Detect which cell encompasses the target text, then output its [x, y] center coordinate. 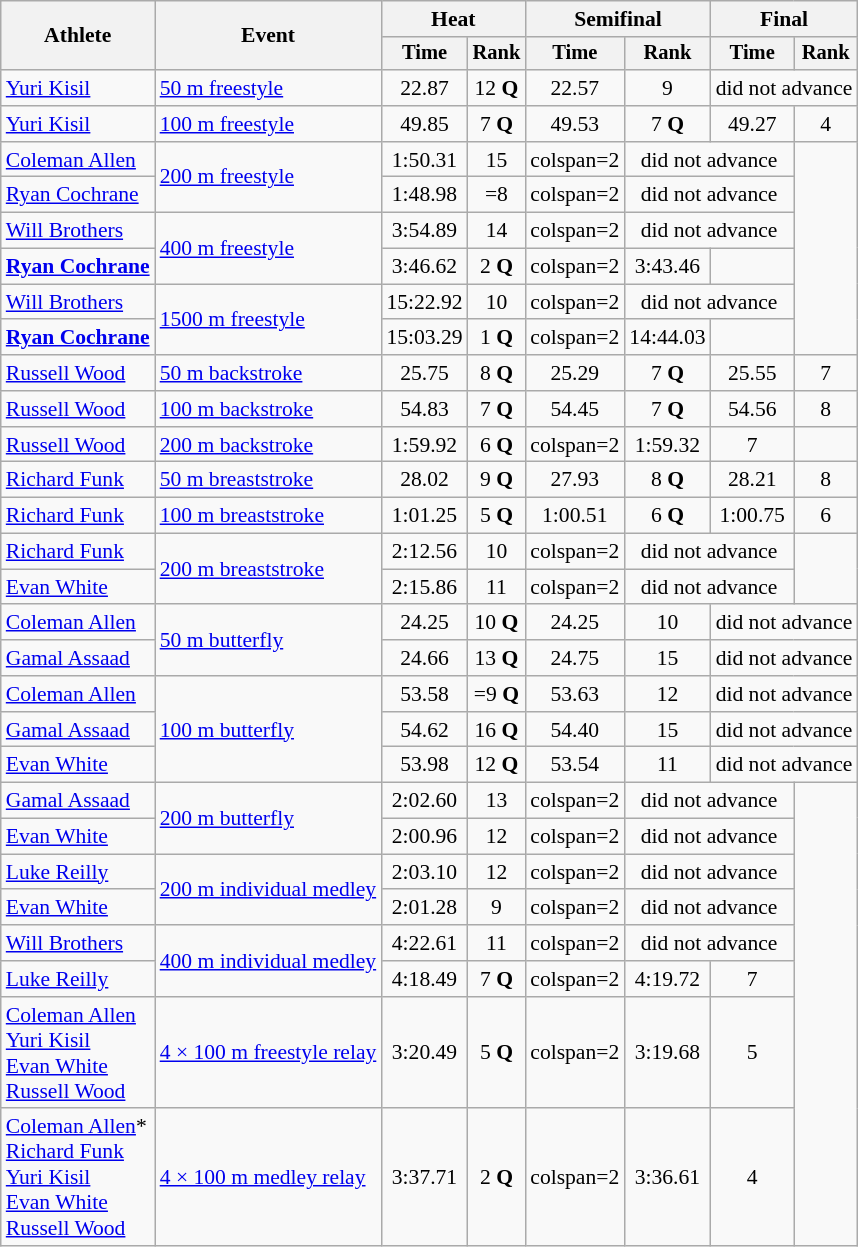
1:59.32 [667, 445]
100 m breaststroke [268, 516]
54.56 [752, 409]
5 [752, 1053]
200 m individual medley [268, 890]
6 [826, 516]
15:03.29 [424, 338]
14:44.03 [667, 338]
15:22.92 [424, 302]
4 × 100 m medley relay [268, 1178]
54.40 [574, 730]
Coleman Allen*Richard FunkYuri KisilEvan WhiteRussell Wood [78, 1178]
3:54.89 [424, 231]
=9 Q [497, 694]
Event [268, 36]
53.54 [574, 765]
25.75 [424, 373]
Coleman AllenYuri KisilEvan WhiteRussell Wood [78, 1053]
50 m freestyle [268, 88]
16 Q [497, 730]
3:19.68 [667, 1053]
4 × 100 m freestyle relay [268, 1053]
22.57 [574, 88]
Semifinal [618, 19]
2:15.86 [424, 587]
54.62 [424, 730]
4:22.61 [424, 943]
200 m backstroke [268, 445]
3:37.71 [424, 1178]
1:01.25 [424, 516]
100 m butterfly [268, 730]
53.63 [574, 694]
Final [784, 19]
200 m freestyle [268, 178]
400 m individual medley [268, 960]
2:03.10 [424, 872]
1 Q [497, 338]
4:18.49 [424, 979]
10 Q [497, 623]
=8 [497, 195]
27.93 [574, 480]
54.83 [424, 409]
1:00.75 [752, 516]
9 Q [497, 480]
3:46.62 [424, 267]
1500 m freestyle [268, 320]
53.58 [424, 694]
1:59.92 [424, 445]
2:01.28 [424, 908]
1:50.31 [424, 160]
2:02.60 [424, 801]
28.21 [752, 480]
50 m backstroke [268, 373]
200 m breaststroke [268, 570]
3:20.49 [424, 1053]
13 [497, 801]
1:48.98 [424, 195]
100 m freestyle [268, 124]
54.45 [574, 409]
4:19.72 [667, 979]
53.98 [424, 765]
Athlete [78, 36]
49.53 [574, 124]
100 m backstroke [268, 409]
14 [497, 231]
50 m breaststroke [268, 480]
2:00.96 [424, 837]
2:12.56 [424, 552]
400 m freestyle [268, 248]
50 m butterfly [268, 640]
25.55 [752, 373]
28.02 [424, 480]
Heat [453, 19]
49.85 [424, 124]
1:00.51 [574, 516]
24.75 [574, 658]
49.27 [752, 124]
24.66 [424, 658]
13 Q [497, 658]
25.29 [574, 373]
22.87 [424, 88]
200 m butterfly [268, 818]
3:43.46 [667, 267]
3:36.61 [667, 1178]
